Detect which cell encompasses the target text, then output its [x, y] center coordinate. 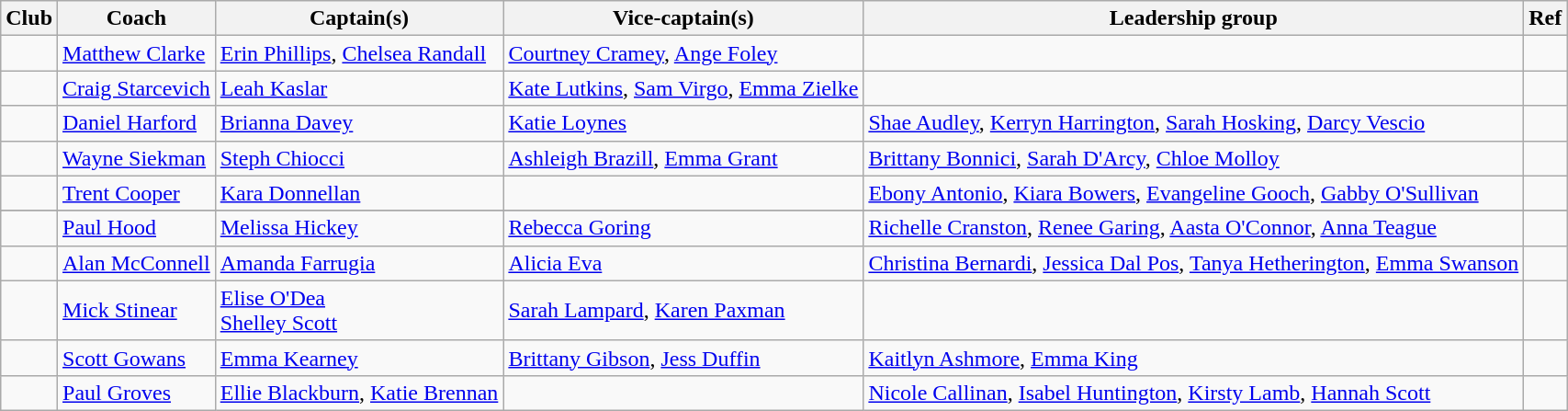
Sarah Lampard, Karen Paxman [683, 311]
Vice-captain(s) [683, 18]
Kara Donnellan [359, 193]
Matthew Clarke [137, 53]
Amanda Farrugia [359, 263]
Alicia Eva [683, 263]
Captain(s) [359, 18]
Erin Phillips, Chelsea Randall [359, 53]
Craig Starcevich [137, 88]
Alan McConnell [137, 263]
Paul Groves [137, 393]
Daniel Harford [137, 123]
Kate Lutkins, Sam Virgo, Emma Zielke [683, 88]
Richelle Cranston, Renee Garing, Aasta O'Connor, Anna Teague [1194, 228]
Ashleigh Brazill, Emma Grant [683, 158]
Wayne Siekman [137, 158]
Christina Bernardi, Jessica Dal Pos, Tanya Hetherington, Emma Swanson [1194, 263]
Melissa Hickey [359, 228]
Scott Gowans [137, 358]
Kaitlyn Ashmore, Emma King [1194, 358]
Emma Kearney [359, 358]
Brittany Bonnici, Sarah D'Arcy, Chloe Molloy [1194, 158]
Ebony Antonio, Kiara Bowers, Evangeline Gooch, Gabby O'Sullivan [1194, 193]
Trent Cooper [137, 193]
Katie Loynes [683, 123]
Leah Kaslar [359, 88]
Nicole Callinan, Isabel Huntington, Kirsty Lamb, Hannah Scott [1194, 393]
Paul Hood [137, 228]
Courtney Cramey, Ange Foley [683, 53]
Rebecca Goring [683, 228]
Ref [1545, 18]
Steph Chiocci [359, 158]
Mick Stinear [137, 311]
Elise O'Dea Shelley Scott [359, 311]
Leadership group [1194, 18]
Club [29, 18]
Ellie Blackburn, Katie Brennan [359, 393]
Coach [137, 18]
Brianna Davey [359, 123]
Shae Audley, Kerryn Harrington, Sarah Hosking, Darcy Vescio [1194, 123]
Brittany Gibson, Jess Duffin [683, 358]
